Output the [X, Y] coordinate of the center of the cell containing the given text.  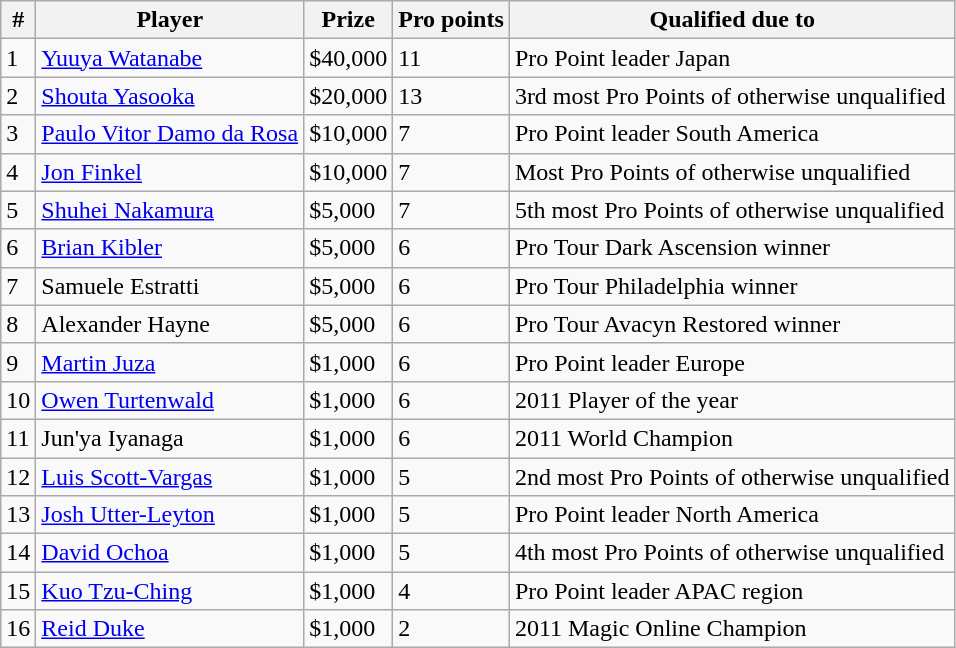
Samuele Estratti [170, 286]
4th most Pro Points of otherwise unqualified [732, 553]
Brian Kibler [170, 248]
Martin Juza [170, 362]
Pro Point leader Japan [732, 58]
Pro Point leader Europe [732, 362]
8 [18, 324]
Josh Utter-Leyton [170, 515]
2011 World Champion [732, 438]
Player [170, 20]
Alexander Hayne [170, 324]
16 [18, 629]
Reid Duke [170, 629]
1 [18, 58]
Jun'ya Iyanaga [170, 438]
5th most Pro Points of otherwise unqualified [732, 210]
Prize [348, 20]
10 [18, 400]
2nd most Pro Points of otherwise unqualified [732, 477]
3 [18, 134]
# [18, 20]
Pro points [452, 20]
Paulo Vitor Damo da Rosa [170, 134]
Shuhei Nakamura [170, 210]
3rd most Pro Points of otherwise unqualified [732, 96]
Jon Finkel [170, 172]
$20,000 [348, 96]
David Ochoa [170, 553]
$40,000 [348, 58]
Yuuya Watanabe [170, 58]
Pro Point leader South America [732, 134]
Pro Tour Philadelphia winner [732, 286]
Pro Tour Dark Ascension winner [732, 248]
Pro Tour Avacyn Restored winner [732, 324]
Owen Turtenwald [170, 400]
Kuo Tzu-Ching [170, 591]
15 [18, 591]
Qualified due to [732, 20]
Shouta Yasooka [170, 96]
9 [18, 362]
12 [18, 477]
14 [18, 553]
Pro Point leader APAC region [732, 591]
Luis Scott-Vargas [170, 477]
2011 Player of the year [732, 400]
Most Pro Points of otherwise unqualified [732, 172]
2011 Magic Online Champion [732, 629]
Pro Point leader North America [732, 515]
